Extract the [X, Y] coordinate from the center of the cell holding the provided text.  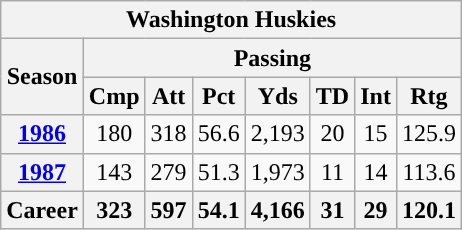
TD [332, 96]
180 [114, 134]
Yds [278, 96]
14 [376, 172]
318 [168, 134]
120.1 [428, 210]
51.3 [218, 172]
113.6 [428, 172]
Pct [218, 96]
Season [42, 77]
4,166 [278, 210]
1986 [42, 134]
323 [114, 210]
Career [42, 210]
279 [168, 172]
1,973 [278, 172]
20 [332, 134]
31 [332, 210]
Rtg [428, 96]
54.1 [218, 210]
597 [168, 210]
125.9 [428, 134]
Int [376, 96]
Washington Huskies [232, 20]
Att [168, 96]
56.6 [218, 134]
15 [376, 134]
143 [114, 172]
Passing [272, 58]
29 [376, 210]
1987 [42, 172]
Cmp [114, 96]
2,193 [278, 134]
11 [332, 172]
